Locate the cell with the specified text and output its [X, Y] center coordinate. 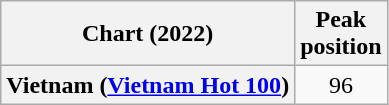
Peakposition [341, 34]
Vietnam (Vietnam Hot 100) [148, 85]
Chart (2022) [148, 34]
96 [341, 85]
